Extract the (X, Y) coordinate from the center of the cell holding the provided text.  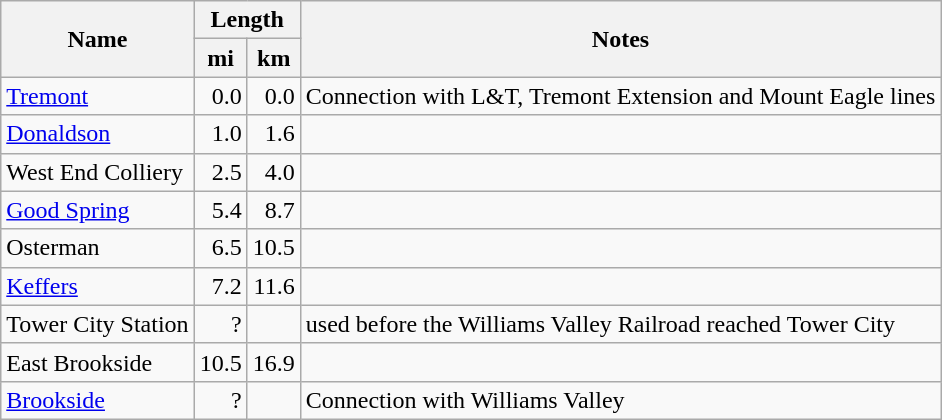
Tremont (98, 96)
Name (98, 39)
Brookside (98, 400)
Tower City Station (98, 324)
Keffers (98, 286)
6.5 (220, 248)
mi (220, 58)
Good Spring (98, 210)
West End Colliery (98, 172)
Donaldson (98, 134)
5.4 (220, 210)
used before the Williams Valley Railroad reached Tower City (620, 324)
Osterman (98, 248)
8.7 (274, 210)
Connection with L&T, Tremont Extension and Mount Eagle lines (620, 96)
2.5 (220, 172)
Notes (620, 39)
1.0 (220, 134)
East Brookside (98, 362)
km (274, 58)
1.6 (274, 134)
7.2 (220, 286)
4.0 (274, 172)
11.6 (274, 286)
16.9 (274, 362)
Length (247, 20)
Connection with Williams Valley (620, 400)
